From the cell containing the given text, extract its center point as [x, y] coordinate. 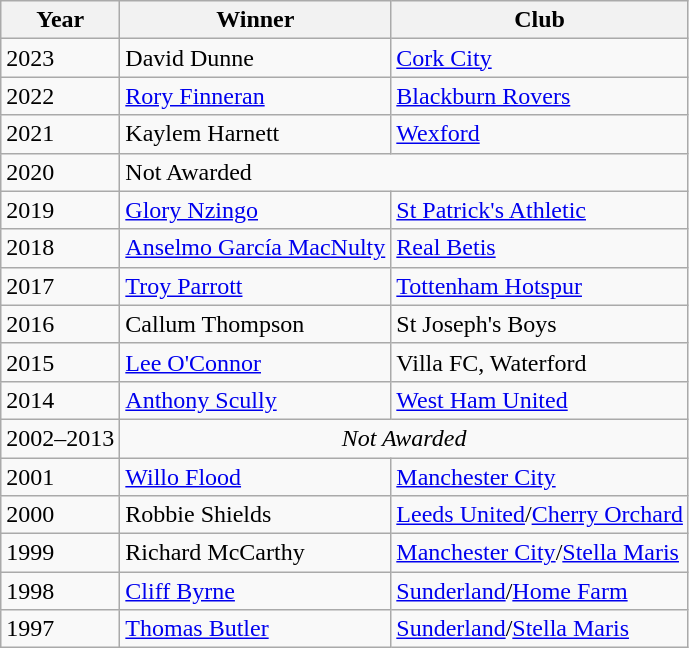
1997 [60, 629]
Real Betis [540, 248]
Cork City [540, 58]
David Dunne [256, 58]
Sunderland/Stella Maris [540, 629]
2001 [60, 477]
2002–2013 [60, 438]
Manchester City/Stella Maris [540, 553]
Richard McCarthy [256, 553]
St Patrick's Athletic [540, 210]
Blackburn Rovers [540, 96]
Manchester City [540, 477]
2020 [60, 172]
2015 [60, 362]
Villa FC, Waterford [540, 362]
Wexford [540, 134]
Rory Finneran [256, 96]
Sunderland/Home Farm [540, 591]
2022 [60, 96]
Leeds United/Cherry Orchard [540, 515]
2000 [60, 515]
Cliff Byrne [256, 591]
Glory Nzingo [256, 210]
Winner [256, 20]
2023 [60, 58]
Robbie Shields [256, 515]
2016 [60, 324]
West Ham United [540, 400]
Tottenham Hotspur [540, 286]
Willo Flood [256, 477]
Anthony Scully [256, 400]
Lee O'Connor [256, 362]
Year [60, 20]
Troy Parrott [256, 286]
1999 [60, 553]
2017 [60, 286]
Kaylem Harnett [256, 134]
2021 [60, 134]
Callum Thompson [256, 324]
Thomas Butler [256, 629]
Anselmo García MacNulty [256, 248]
2019 [60, 210]
St Joseph's Boys [540, 324]
2014 [60, 400]
2018 [60, 248]
1998 [60, 591]
Club [540, 20]
